Provide the (X, Y) coordinate of the cell's center where the given text is located.  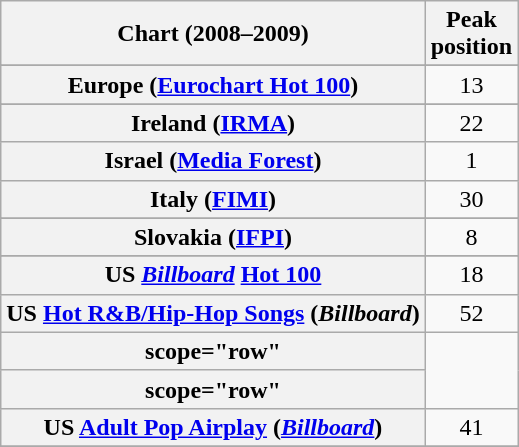
13 (471, 85)
Ireland (IRMA) (213, 123)
41 (471, 427)
Slovakia (IFPI) (213, 237)
18 (471, 275)
Italy (FIMI) (213, 199)
30 (471, 199)
22 (471, 123)
US Adult Pop Airplay (Billboard) (213, 427)
US Hot R&B/Hip-Hop Songs (Billboard) (213, 313)
Israel (Media Forest) (213, 161)
8 (471, 237)
52 (471, 313)
Chart (2008–2009) (213, 34)
Peakposition (471, 34)
Europe (Eurochart Hot 100) (213, 85)
US Billboard Hot 100 (213, 275)
1 (471, 161)
